Extract the [X, Y] coordinate from the center of the cell holding the provided text.  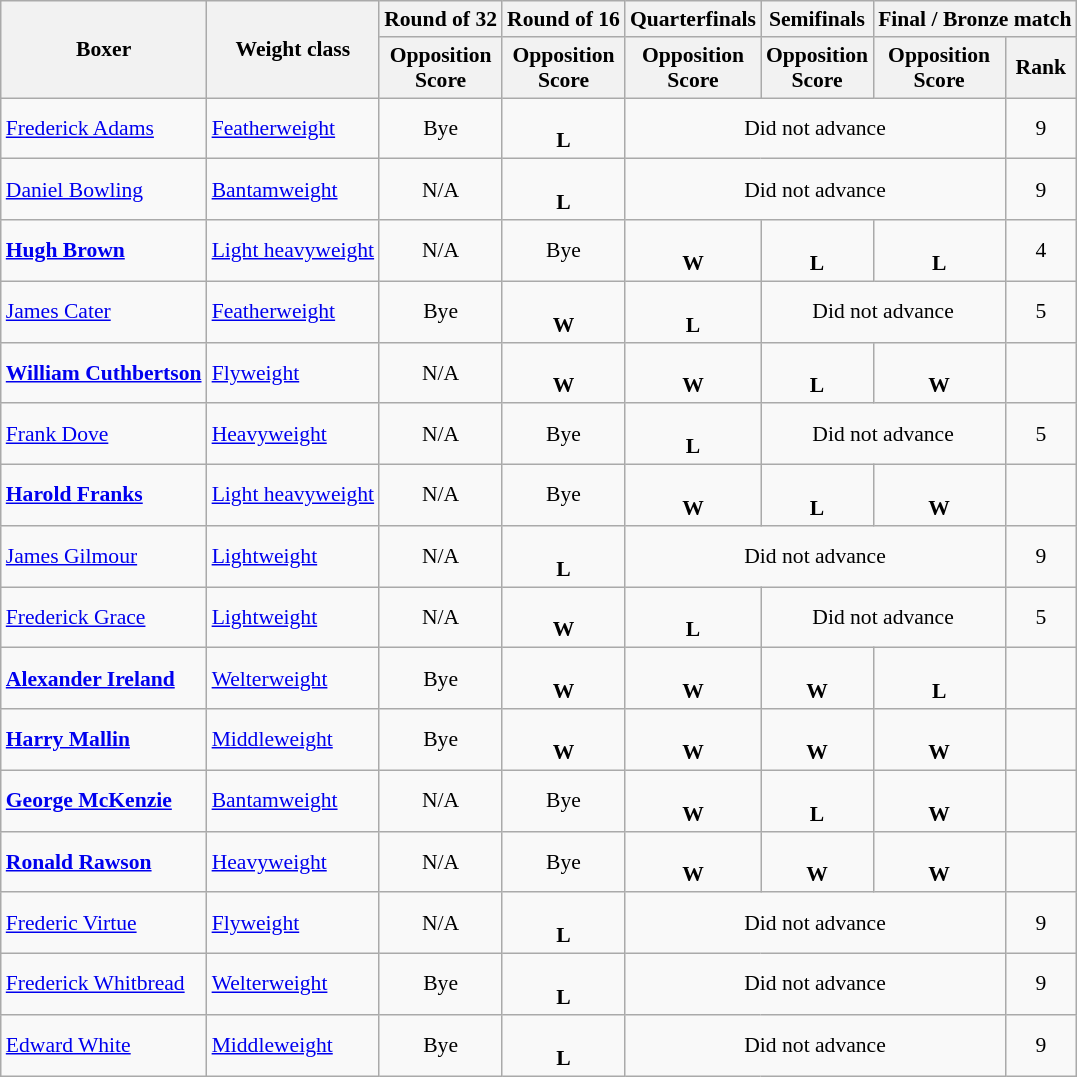
Harold Franks [104, 496]
Daniel Bowling [104, 190]
Alexander Ireland [104, 678]
James Gilmour [104, 556]
Frederick Adams [104, 128]
Rank [1040, 68]
4 [1040, 250]
Round of 16 [564, 19]
Boxer [104, 50]
Frederick Whitbread [104, 984]
Harry Mallin [104, 740]
Edward White [104, 1046]
Frank Dove [104, 434]
Round of 32 [440, 19]
George McKenzie [104, 800]
Ronald Rawson [104, 862]
Semifinals [817, 19]
Weight class [294, 50]
Quarterfinals [693, 19]
William Cuthbertson [104, 372]
Final / Bronze match [974, 19]
Hugh Brown [104, 250]
Frederic Virtue [104, 924]
Frederick Grace [104, 618]
James Cater [104, 312]
